Output the [x, y] coordinate of the center of the cell containing the given text.  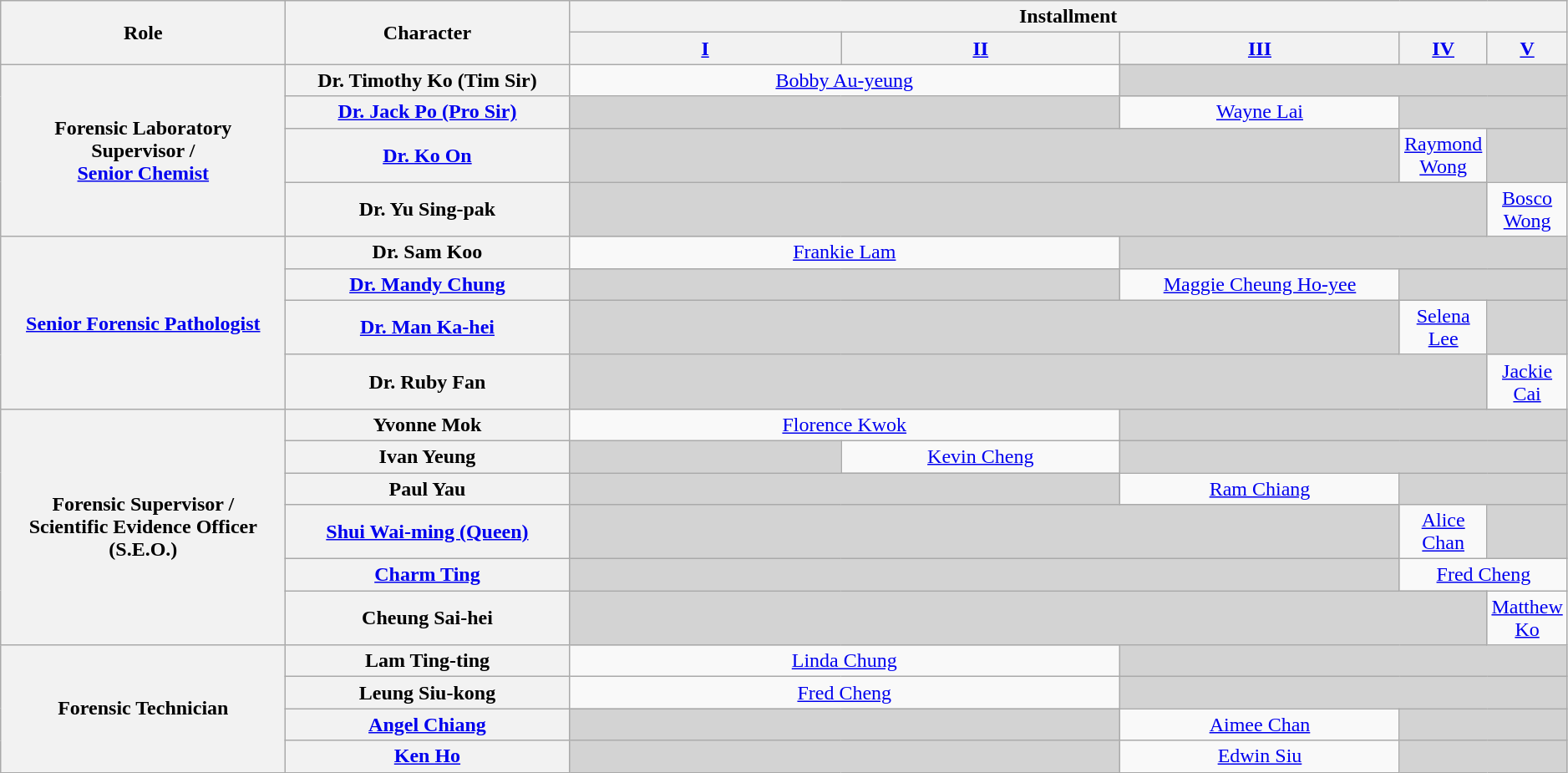
Maggie Cheung Ho-yee [1260, 284]
Forensic Laboratory Supervisor / Senior Chemist [144, 150]
Dr. Man Ka-hei [428, 328]
Lam Ting-ting [428, 661]
Shui Wai-ming (Queen) [428, 531]
Yvonne Mok [428, 425]
Raymond Wong [1443, 155]
Dr. Yu Sing-pak [428, 209]
Florence Kwok [844, 425]
Selena Lee [1443, 328]
Charm Ting [428, 575]
Ram Chiang [1260, 489]
Edwin Siu [1260, 756]
Linda Chung [844, 661]
Character [428, 33]
Role [144, 33]
Leung Siu-kong [428, 693]
Cheung Sai-hei [428, 618]
Dr. Mandy Chung [428, 284]
III [1260, 48]
Aimee Chan [1260, 725]
IV [1443, 48]
Bosco Wong [1527, 209]
Forensic Supervisor / Scientific Evidence Officer (S.E.O.) [144, 526]
Angel Chiang [428, 725]
Paul Yau [428, 489]
I [705, 48]
Ken Ho [428, 756]
II [981, 48]
Dr. Ruby Fan [428, 381]
V [1527, 48]
Jackie Cai [1527, 381]
Frankie Lam [844, 252]
Matthew Ko [1527, 618]
Bobby Au-yeung [844, 80]
Dr. Jack Po (Pro Sir) [428, 112]
Senior Forensic Pathologist [144, 323]
Kevin Cheng [981, 456]
Forensic Technician [144, 709]
Wayne Lai [1260, 112]
Ivan Yeung [428, 456]
Dr. Timothy Ko (Tim Sir) [428, 80]
Installment [1068, 17]
Dr. Ko On [428, 155]
Alice Chan [1443, 531]
Dr. Sam Koo [428, 252]
